From the cell containing the given text, extract its center point as [X, Y] coordinate. 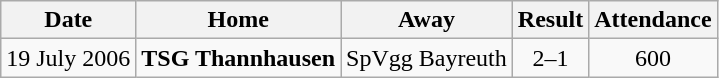
Home [238, 20]
Result [550, 20]
19 July 2006 [68, 58]
600 [653, 58]
2–1 [550, 58]
SpVgg Bayreuth [427, 58]
Date [68, 20]
Away [427, 20]
Attendance [653, 20]
TSG Thannhausen [238, 58]
